Output the (x, y) coordinate of the center of the cell containing the given text.  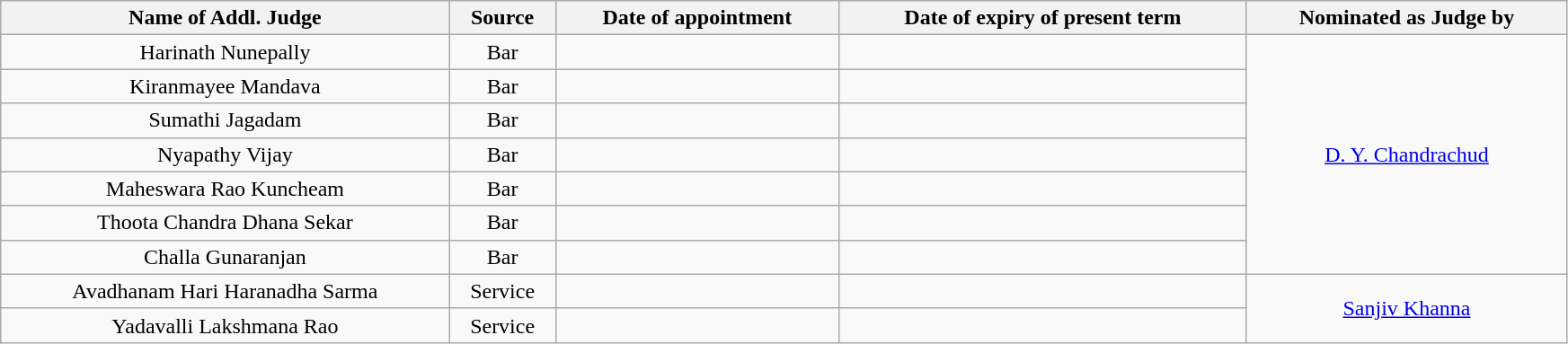
Sumathi Jagadam (225, 120)
Harinath Nunepally (225, 52)
Yadavalli Lakshmana Rao (225, 325)
Date of expiry of present term (1042, 18)
D. Y. Chandrachud (1406, 154)
Date of appointment (697, 18)
Avadhanam Hari Haranadha Sarma (225, 291)
Challa Gunaranjan (225, 257)
Thoota Chandra Dhana Sekar (225, 223)
Kiranmayee Mandava (225, 86)
Nyapathy Vijay (225, 154)
Source (502, 18)
Sanjiv Khanna (1406, 308)
Maheswara Rao Kuncheam (225, 189)
Nominated as Judge by (1406, 18)
Name of Addl. Judge (225, 18)
